Find where the given text appears and provide that cell's center as (x, y) coordinate. 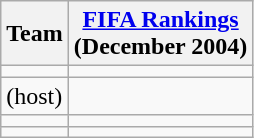
(host) (35, 96)
Team (35, 34)
FIFA Rankings(December 2004) (160, 34)
